Output the (X, Y) coordinate of the center of the cell containing the given text.  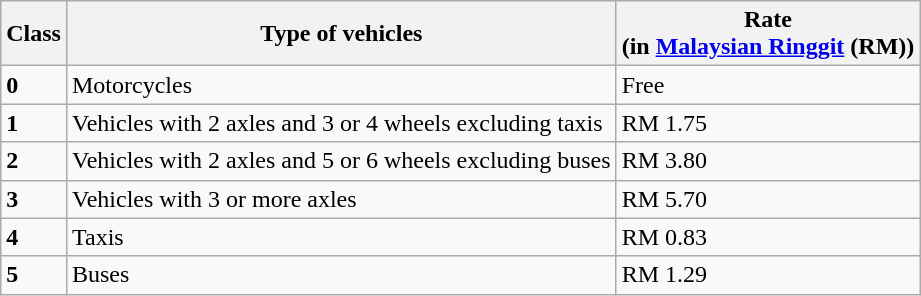
RM 0.83 (768, 237)
RM 5.70 (768, 199)
0 (34, 85)
Taxis (341, 237)
Rate(in Malaysian Ringgit (RM)) (768, 34)
Type of vehicles (341, 34)
4 (34, 237)
Vehicles with 3 or more axles (341, 199)
Vehicles with 2 axles and 3 or 4 wheels excluding taxis (341, 123)
5 (34, 275)
Buses (341, 275)
2 (34, 161)
Free (768, 85)
Motorcycles (341, 85)
Vehicles with 2 axles and 5 or 6 wheels excluding buses (341, 161)
RM 1.75 (768, 123)
RM 3.80 (768, 161)
Class (34, 34)
1 (34, 123)
3 (34, 199)
RM 1.29 (768, 275)
